Find where the given text appears and provide that cell's center as [x, y] coordinate. 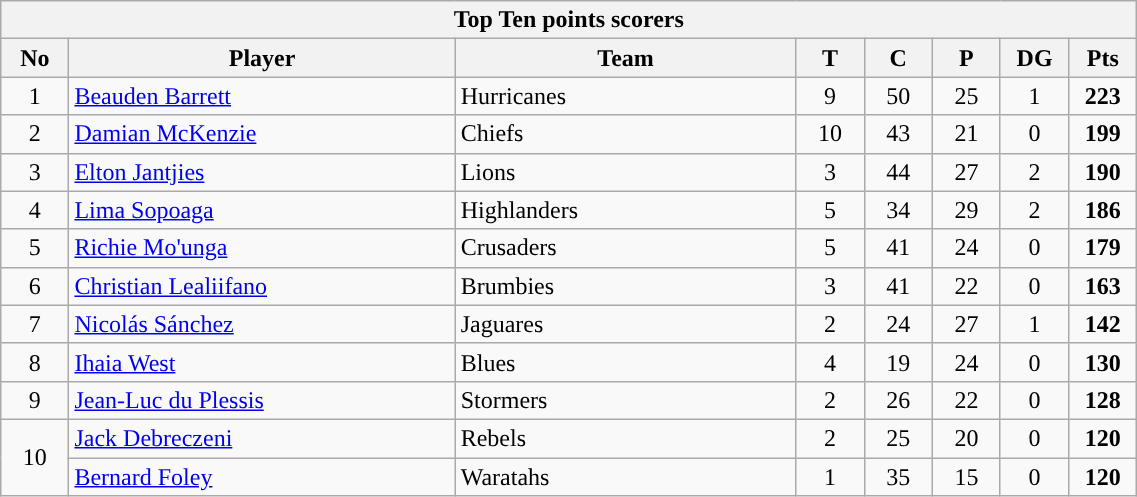
Chiefs [626, 134]
15 [966, 477]
Pts [1103, 58]
179 [1103, 248]
142 [1103, 324]
Hurricanes [626, 96]
44 [898, 172]
Stormers [626, 400]
Jean-Luc du Plessis [262, 400]
Beauden Barrett [262, 96]
Team [626, 58]
43 [898, 134]
186 [1103, 210]
190 [1103, 172]
50 [898, 96]
No [35, 58]
Jaguares [626, 324]
DG [1034, 58]
Blues [626, 362]
Player [262, 58]
7 [35, 324]
130 [1103, 362]
Jack Debreczeni [262, 438]
8 [35, 362]
128 [1103, 400]
Christian Lealiifano [262, 286]
19 [898, 362]
P [966, 58]
Bernard Foley [262, 477]
Crusaders [626, 248]
6 [35, 286]
163 [1103, 286]
34 [898, 210]
Lima Sopoaga [262, 210]
Lions [626, 172]
21 [966, 134]
Waratahs [626, 477]
Brumbies [626, 286]
T [830, 58]
Ihaia West [262, 362]
26 [898, 400]
223 [1103, 96]
Rebels [626, 438]
Damian McKenzie [262, 134]
Nicolás Sánchez [262, 324]
35 [898, 477]
Richie Mo'unga [262, 248]
Highlanders [626, 210]
29 [966, 210]
C [898, 58]
199 [1103, 134]
Top Ten points scorers [569, 20]
Elton Jantjies [262, 172]
20 [966, 438]
